Find where the given text appears and provide that cell's center as [x, y] coordinate. 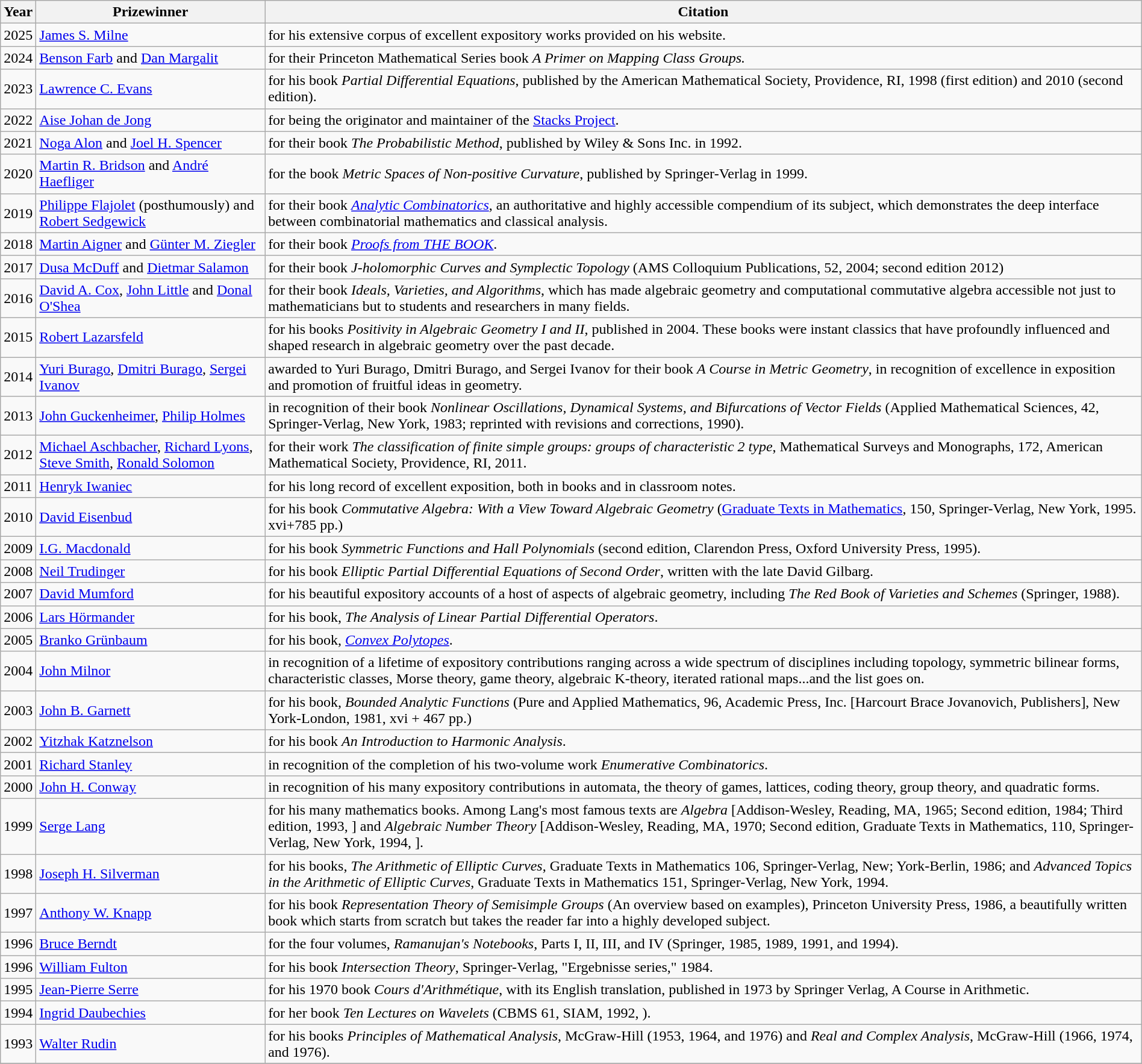
for the book Metric Spaces of Non-positive Curvature, published by Springer-Verlag in 1999. [704, 174]
1995 [18, 990]
for his book An Introduction to Harmonic Analysis. [704, 741]
in recognition of his many expository contributions in automata, the theory of games, lattices, coding theory, group theory, and quadratic forms. [704, 787]
Benson Farb and Dan Margalit [151, 58]
for his beautiful expository accounts of a host of aspects of algebraic geometry, including The Red Book of Varieties and Schemes (Springer, 1988). [704, 594]
Jean-Pierre Serre [151, 990]
2015 [18, 337]
Serge Lang [151, 826]
2005 [18, 640]
2022 [18, 120]
for his 1970 book Cours d'Arithmétique, with its English translation, published in 1973 by Springer Verlag, A Course in Arithmetic. [704, 990]
John H. Conway [151, 787]
for his extensive corpus of excellent expository works provided on his website. [704, 35]
Lars Hörmander [151, 617]
James S. Milne [151, 35]
2024 [18, 58]
2007 [18, 594]
Branko Grünbaum [151, 640]
Martin R. Bridson and André Haefliger [151, 174]
2021 [18, 143]
for his book Symmetric Functions and Hall Polynomials (second edition, Clarendon Press, Oxford University Press, 1995). [704, 548]
Yitzhak Katznelson [151, 741]
2004 [18, 671]
for their book The Probabilistic Method, published by Wiley & Sons Inc. in 1992. [704, 143]
2025 [18, 35]
Michael Aschbacher, Richard Lyons, Steve Smith, Ronald Solomon [151, 455]
for the four volumes, Ramanujan's Notebooks, Parts I, II, III, and IV (Springer, 1985, 1989, 1991, and 1994). [704, 944]
Aise Johan de Jong [151, 120]
I.G. Macdonald [151, 548]
1994 [18, 1013]
John B. Garnett [151, 710]
Year [18, 12]
Prizewinner [151, 12]
for their Princeton Mathematical Series book A Primer on Mapping Class Groups. [704, 58]
2014 [18, 376]
Lawrence C. Evans [151, 89]
2013 [18, 416]
1993 [18, 1044]
Bruce Berndt [151, 944]
Ingrid Daubechies [151, 1013]
2017 [18, 267]
Joseph H. Silverman [151, 874]
for his book, Convex Polytopes. [704, 640]
Neil Trudinger [151, 571]
2010 [18, 517]
2000 [18, 787]
Richard Stanley [151, 764]
Martin Aigner and Günter M. Ziegler [151, 244]
for his book Elliptic Partial Differential Equations of Second Order, written with the late David Gilbarg. [704, 571]
Citation [704, 12]
in recognition of the completion of his two-volume work Enumerative Combinatorics. [704, 764]
Dusa McDuff and Dietmar Salamon [151, 267]
2006 [18, 617]
for his long record of excellent exposition, both in books and in classroom notes. [704, 486]
John Milnor [151, 671]
for her book Ten Lectures on Wavelets (CBMS 61, SIAM, 1992, ). [704, 1013]
Yuri Burago, Dmitri Burago, Sergei Ivanov [151, 376]
David A. Cox, John Little and Donal O'Shea [151, 298]
2003 [18, 710]
2012 [18, 455]
for his book, The Analysis of Linear Partial Differential Operators. [704, 617]
for their book Proofs from THE BOOK. [704, 244]
2016 [18, 298]
2008 [18, 571]
for being the originator and maintainer of the Stacks Project. [704, 120]
2019 [18, 213]
Anthony W. Knapp [151, 913]
for his book Intersection Theory, Springer-Verlag, "Ergebnisse series," 1984. [704, 967]
David Eisenbud [151, 517]
Henryk Iwaniec [151, 486]
2011 [18, 486]
Noga Alon and Joel H. Spencer [151, 143]
1998 [18, 874]
David Mumford [151, 594]
1997 [18, 913]
Walter Rudin [151, 1044]
for their book J-holomorphic Curves and Symplectic Topology (AMS Colloquium Publications, 52, 2004; second edition 2012) [704, 267]
2001 [18, 764]
Philippe Flajolet (posthumously) and Robert Sedgewick [151, 213]
Robert Lazarsfeld [151, 337]
William Fulton [151, 967]
2020 [18, 174]
2023 [18, 89]
1999 [18, 826]
John Guckenheimer, Philip Holmes [151, 416]
2002 [18, 741]
2018 [18, 244]
2009 [18, 548]
